From the cell containing the given text, extract its center point as (x, y) coordinate. 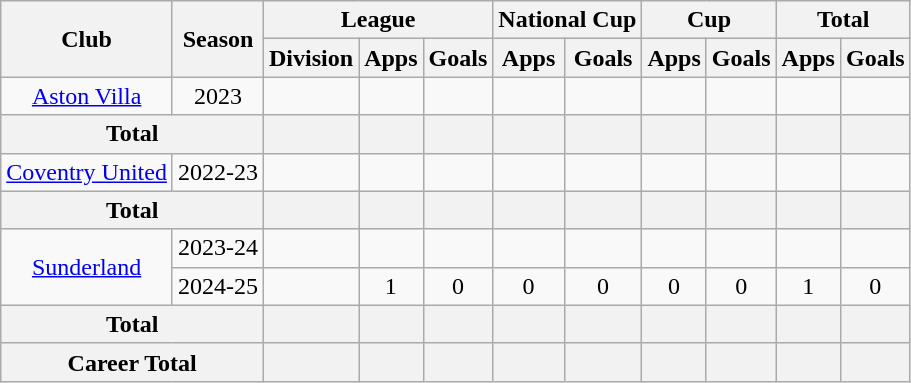
2023-24 (218, 248)
2022-23 (218, 172)
Division (312, 58)
Sunderland (87, 267)
National Cup (568, 20)
Coventry United (87, 172)
Aston Villa (87, 96)
Season (218, 39)
2024-25 (218, 286)
League (378, 20)
Club (87, 39)
Career Total (132, 362)
Cup (709, 20)
2023 (218, 96)
